Extract the [x, y] coordinate from the center of the cell holding the provided text.  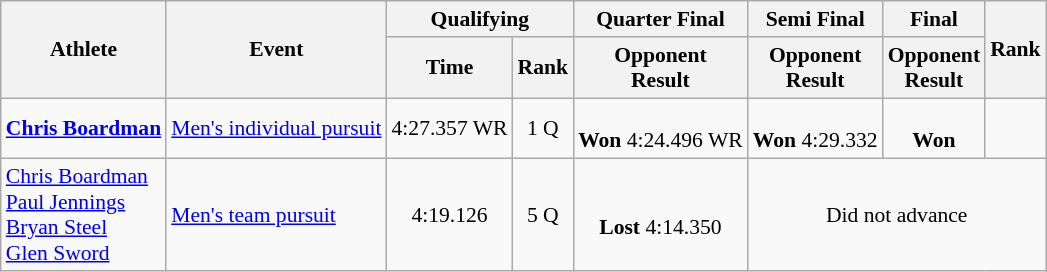
Chris BoardmanPaul JenningsBryan SteelGlen Sword [84, 215]
Won 4:24.496 WR [660, 128]
4:27.357 WR [449, 128]
5 Q [544, 215]
Chris Boardman [84, 128]
Semi Final [816, 19]
1 Q [544, 128]
Won [934, 128]
Men's team pursuit [276, 215]
Final [934, 19]
Athlete [84, 50]
4:19.126 [449, 215]
Qualifying [480, 19]
Lost 4:14.350 [660, 215]
Time [449, 68]
Did not advance [897, 215]
Event [276, 50]
Men's individual pursuit [276, 128]
Quarter Final [660, 19]
Won 4:29.332 [816, 128]
